Detect which cell encompasses the target text, then output its [X, Y] center coordinate. 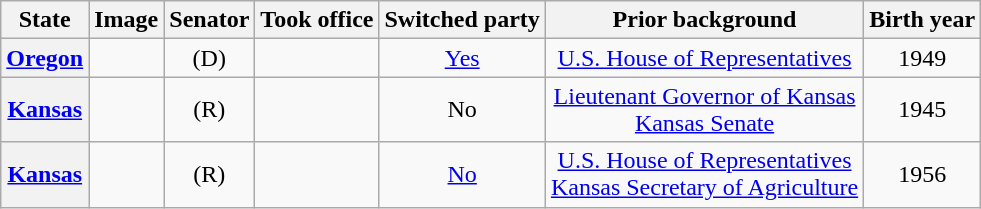
Yes [462, 58]
U.S. House of Representatives [704, 58]
1956 [922, 174]
State [45, 20]
U.S. House of RepresentativesKansas Secretary of Agriculture [704, 174]
Lieutenant Governor of KansasKansas Senate [704, 110]
Senator [210, 20]
Birth year [922, 20]
1945 [922, 110]
Switched party [462, 20]
1949 [922, 58]
Image [126, 20]
Took office [317, 20]
Oregon [45, 58]
(D) [210, 58]
Prior background [704, 20]
